Determine the [x, y] coordinate at the center of the cell enclosing the given text.  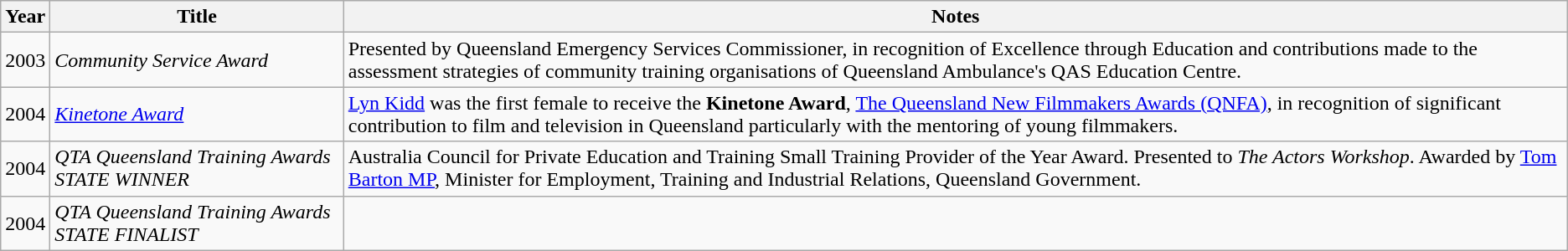
Year [25, 17]
QTA Queensland Training Awards STATE WINNER [197, 169]
Community Service Award [197, 60]
Kinetone Award [197, 114]
2003 [25, 60]
Notes [955, 17]
Title [197, 17]
QTA Queensland Training Awards STATE FINALIST [197, 223]
